Extract the (X, Y) coordinate from the center of the cell holding the provided text.  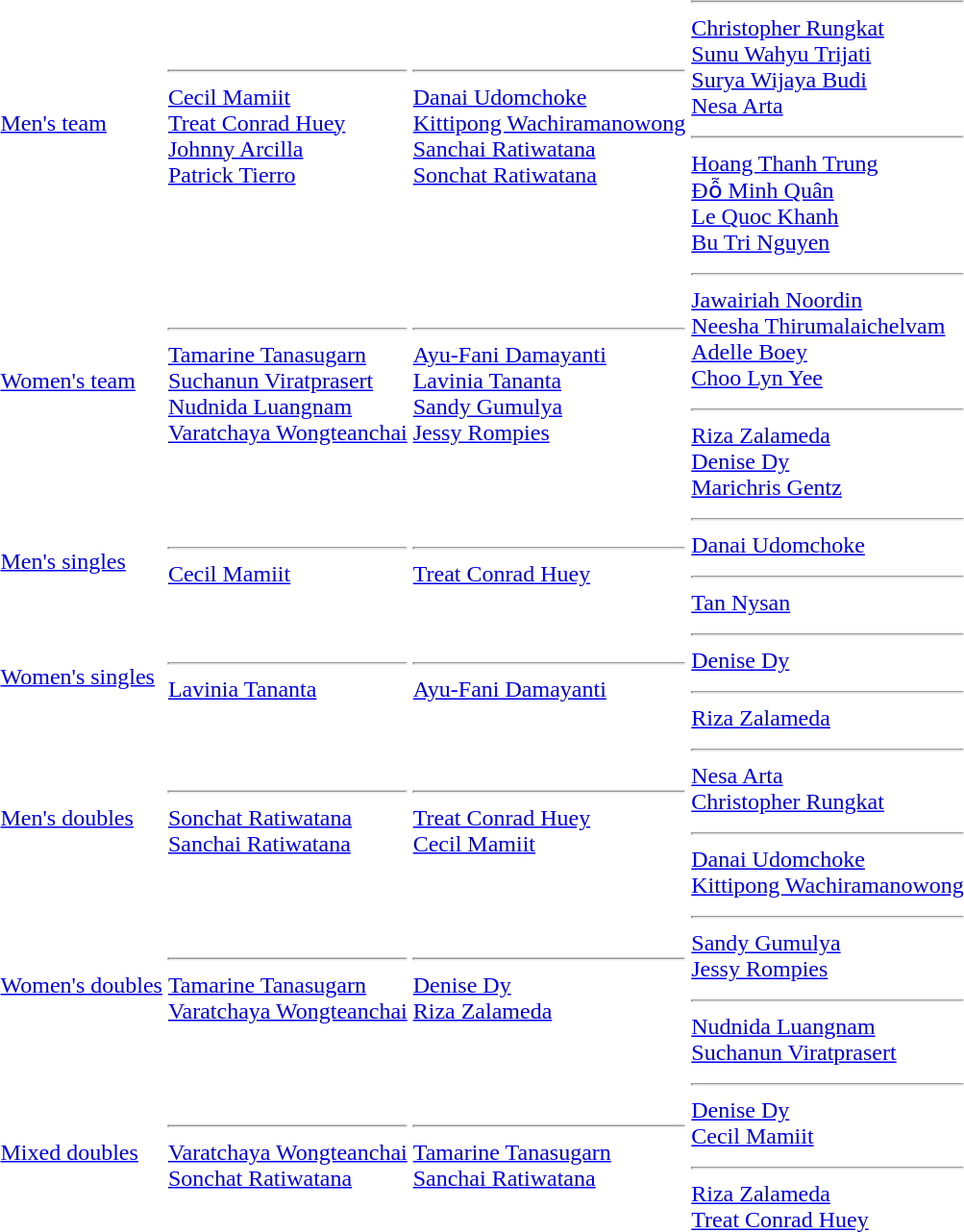
Cecil Mamiit (287, 561)
Ayu-Fani Damayanti (550, 677)
Tamarine Tanasugarn Suchanun Viratprasert Nudnida Luangnam Varatchaya Wongteanchai (287, 381)
Tamarine Tanasugarn Varatchaya Wongteanchai (287, 986)
Treat Conrad Huey Cecil Mamiit (550, 819)
Treat Conrad Huey (550, 561)
Lavinia Tananta (287, 677)
Denise Dy Riza Zalameda (550, 986)
Ayu-Fani Damayanti Lavinia Tananta Sandy Gumulya Jessy Rompies (550, 381)
Sonchat Ratiwatana Sanchai Ratiwatana (287, 819)
